Detect which cell encompasses the target text, then output its [X, Y] center coordinate. 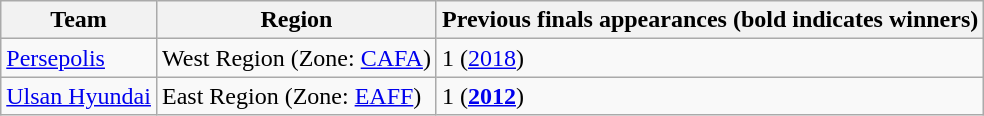
1 (2012) [710, 96]
Team [79, 20]
Previous finals appearances (bold indicates winners) [710, 20]
1 (2018) [710, 58]
East Region (Zone: EAFF) [296, 96]
Ulsan Hyundai [79, 96]
West Region (Zone: CAFA) [296, 58]
Persepolis [79, 58]
Region [296, 20]
